Pinpoint the cell where the given text exists, returning its (X, Y) midpoint coordinate. 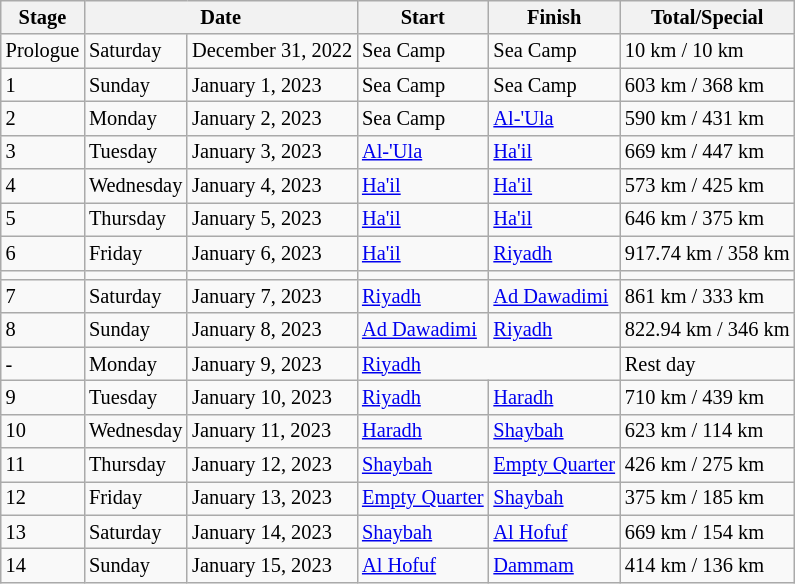
9 (42, 397)
375 km / 185 km (707, 498)
January 11, 2023 (272, 431)
December 31, 2022 (272, 51)
623 km / 114 km (707, 431)
4 (42, 186)
Rest day (707, 364)
414 km / 136 km (707, 565)
January 14, 2023 (272, 532)
Dammam (554, 565)
646 km / 375 km (707, 219)
January 2, 2023 (272, 118)
Start (422, 17)
January 6, 2023 (272, 253)
10 km / 10 km (707, 51)
January 12, 2023 (272, 465)
10 (42, 431)
- (42, 364)
426 km / 275 km (707, 465)
11 (42, 465)
January 9, 2023 (272, 364)
January 15, 2023 (272, 565)
1 (42, 85)
January 4, 2023 (272, 186)
6 (42, 253)
669 km / 447 km (707, 152)
669 km / 154 km (707, 532)
January 3, 2023 (272, 152)
5 (42, 219)
590 km / 431 km (707, 118)
January 13, 2023 (272, 498)
710 km / 439 km (707, 397)
January 8, 2023 (272, 330)
3 (42, 152)
822.94 km / 346 km (707, 330)
917.74 km / 358 km (707, 253)
Date (220, 17)
13 (42, 532)
January 1, 2023 (272, 85)
January 5, 2023 (272, 219)
2 (42, 118)
603 km / 368 km (707, 85)
861 km / 333 km (707, 296)
January 7, 2023 (272, 296)
12 (42, 498)
Prologue (42, 51)
Finish (554, 17)
January 10, 2023 (272, 397)
8 (42, 330)
Total/Special (707, 17)
14 (42, 565)
7 (42, 296)
573 km / 425 km (707, 186)
Stage (42, 17)
